Determine the [x, y] coordinate at the center of the cell enclosing the given text.  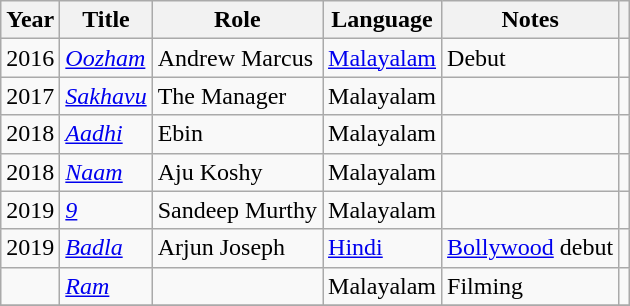
Badla [106, 248]
Title [106, 20]
Arjun Joseph [237, 248]
Year [30, 20]
Ram [106, 286]
2017 [30, 96]
Bollywood debut [530, 248]
Sakhavu [106, 96]
Debut [530, 58]
2016 [30, 58]
Aju Koshy [237, 172]
9 [106, 210]
Aadhi [106, 134]
Role [237, 20]
Notes [530, 20]
Sandeep Murthy [237, 210]
Naam [106, 172]
The Manager [237, 96]
Andrew Marcus [237, 58]
Hindi [382, 248]
Ebin [237, 134]
Language [382, 20]
Oozham [106, 58]
Filming [530, 286]
